Provide the (x, y) coordinate of the cell's center where the given text is located.  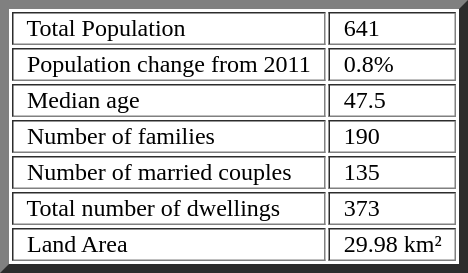
135 (393, 172)
29.98 km² (393, 244)
373 (393, 208)
Total Population (169, 28)
Number of married couples (169, 172)
Median age (169, 100)
Land Area (169, 244)
190 (393, 136)
Population change from 2011 (169, 64)
Total number of dwellings (169, 208)
Number of families (169, 136)
0.8% (393, 64)
47.5 (393, 100)
641 (393, 28)
